Provide the [X, Y] coordinate of the cell's center where the given text is located.  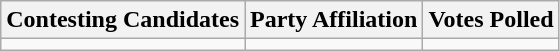
Contesting Candidates [123, 20]
Party Affiliation [334, 20]
Votes Polled [491, 20]
